Return (x, y) of the center of cell containing provided text 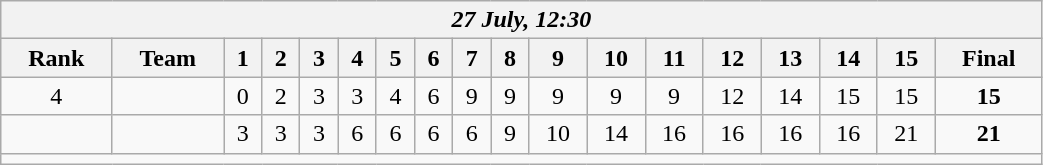
27 July, 12:30 (522, 20)
Team (168, 58)
1 (243, 58)
8 (510, 58)
5 (395, 58)
Rank (56, 58)
11 (674, 58)
7 (472, 58)
0 (243, 96)
Final (988, 58)
13 (790, 58)
